Return the [X, Y] coordinate for the center point of the cell that contains the specified text.  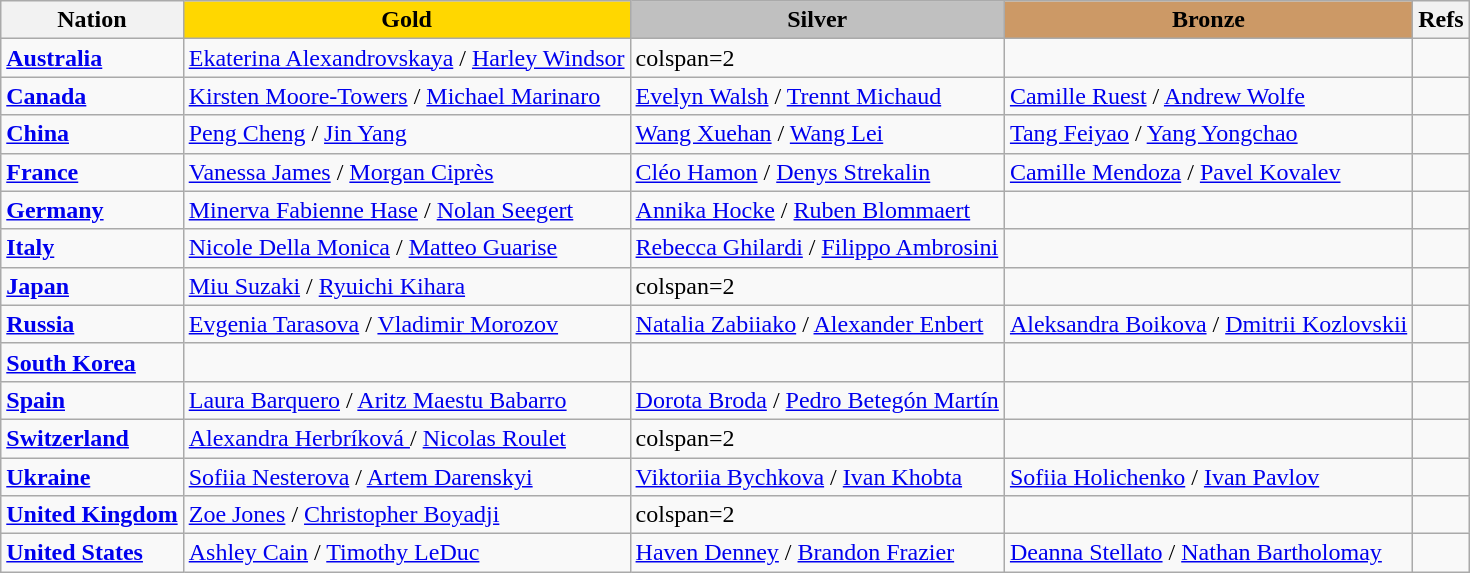
Tang Feiyao / Yang Yongchao [1208, 134]
Russia [92, 324]
Haven Denney / Brandon Frazier [817, 553]
Silver [817, 20]
Camille Ruest / Andrew Wolfe [1208, 96]
Cléo Hamon / Denys Strekalin [817, 172]
Italy [92, 248]
Australia [92, 58]
Refs [1441, 20]
South Korea [92, 362]
Japan [92, 286]
Nicole Della Monica / Matteo Guarise [406, 248]
Rebecca Ghilardi / Filippo Ambrosini [817, 248]
Spain [92, 400]
Sofiia Nesterova / Artem Darenskyi [406, 477]
Camille Mendoza / Pavel Kovalev [1208, 172]
France [92, 172]
Nation [92, 20]
Miu Suzaki / Ryuichi Kihara [406, 286]
Ekaterina Alexandrovskaya / Harley Windsor [406, 58]
Minerva Fabienne Hase / Nolan Seegert [406, 210]
Laura Barquero / Aritz Maestu Babarro [406, 400]
Aleksandra Boikova / Dmitrii Kozlovskii [1208, 324]
Gold [406, 20]
Bronze [1208, 20]
Sofiia Holichenko / Ivan Pavlov [1208, 477]
United States [92, 553]
Natalia Zabiiako / Alexander Enbert [817, 324]
Kirsten Moore-Towers / Michael Marinaro [406, 96]
Vanessa James / Morgan Ciprès [406, 172]
Switzerland [92, 438]
Evgenia Tarasova / Vladimir Morozov [406, 324]
Zoe Jones / Christopher Boyadji [406, 515]
Ukraine [92, 477]
United Kingdom [92, 515]
Alexandra Herbríková / Nicolas Roulet [406, 438]
Germany [92, 210]
Wang Xuehan / Wang Lei [817, 134]
Peng Cheng / Jin Yang [406, 134]
Annika Hocke / Ruben Blommaert [817, 210]
Viktoriia Bychkova / Ivan Khobta [817, 477]
Evelyn Walsh / Trennt Michaud [817, 96]
China [92, 134]
Ashley Cain / Timothy LeDuc [406, 553]
Dorota Broda / Pedro Betegón Martín [817, 400]
Canada [92, 96]
Deanna Stellato / Nathan Bartholomay [1208, 553]
